Detect which cell encompasses the target text, then output its [x, y] center coordinate. 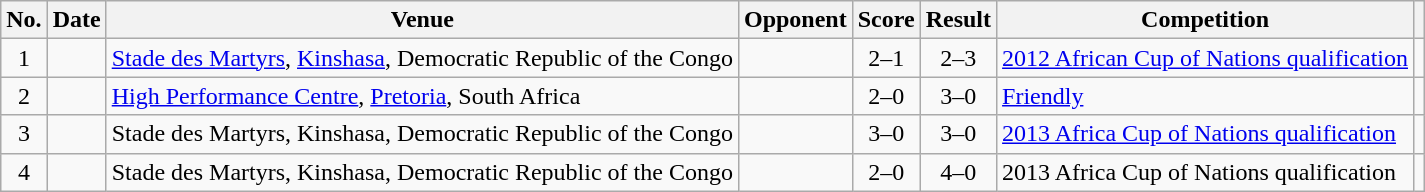
Score [886, 20]
Result [958, 20]
Competition [1206, 20]
Opponent [795, 20]
No. [24, 20]
Friendly [1206, 96]
2–3 [958, 58]
Date [76, 20]
2–1 [886, 58]
Venue [422, 20]
3 [24, 134]
4 [24, 172]
2012 African Cup of Nations qualification [1206, 58]
2 [24, 96]
4–0 [958, 172]
1 [24, 58]
High Performance Centre, Pretoria, South Africa [422, 96]
